Output the (x, y) coordinate of the center of the cell containing the given text.  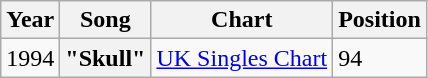
1994 (30, 58)
Song (106, 20)
"Skull" (106, 58)
Chart (242, 20)
UK Singles Chart (242, 58)
94 (380, 58)
Year (30, 20)
Position (380, 20)
